Return the [X, Y] coordinate for the center point of the cell that contains the specified text.  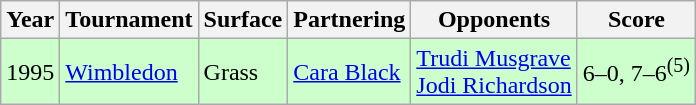
Grass [243, 72]
Tournament [129, 20]
Trudi Musgrave Jodi Richardson [494, 72]
1995 [30, 72]
Score [636, 20]
Cara Black [350, 72]
6–0, 7–6(5) [636, 72]
Surface [243, 20]
Partnering [350, 20]
Wimbledon [129, 72]
Opponents [494, 20]
Year [30, 20]
